Detect which cell encompasses the target text, then output its (x, y) center coordinate. 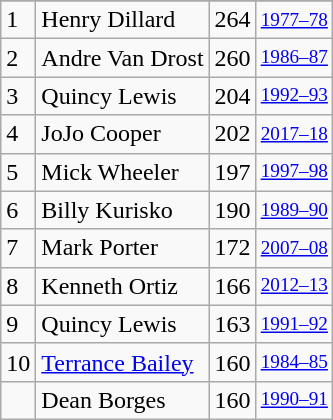
190 (232, 210)
Mark Porter (122, 248)
202 (232, 134)
Terrance Bailey (122, 362)
2 (18, 58)
166 (232, 286)
Dean Borges (122, 400)
1992–93 (294, 96)
2017–18 (294, 134)
1977–78 (294, 20)
1984–85 (294, 362)
JoJo Cooper (122, 134)
1991–92 (294, 324)
2012–13 (294, 286)
3 (18, 96)
1990–91 (294, 400)
9 (18, 324)
1997–98 (294, 172)
1989–90 (294, 210)
197 (232, 172)
7 (18, 248)
264 (232, 20)
204 (232, 96)
2007–08 (294, 248)
Henry Dillard (122, 20)
163 (232, 324)
1 (18, 20)
Kenneth Ortiz (122, 286)
Billy Kurisko (122, 210)
Mick Wheeler (122, 172)
Andre Van Drost (122, 58)
172 (232, 248)
5 (18, 172)
8 (18, 286)
260 (232, 58)
6 (18, 210)
4 (18, 134)
1986–87 (294, 58)
10 (18, 362)
